Locate the cell with the specified text and output its (X, Y) center coordinate. 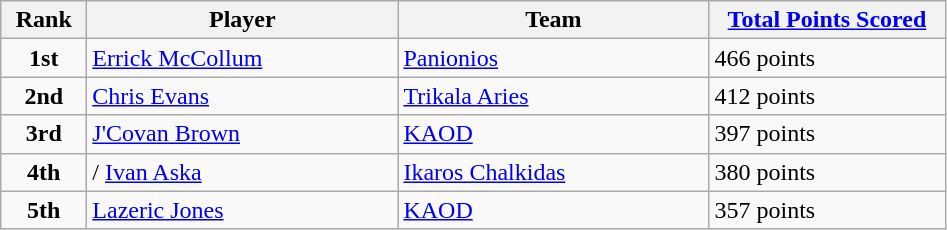
380 points (827, 172)
466 points (827, 58)
Team (554, 20)
412 points (827, 96)
3rd (44, 134)
Ikaros Chalkidas (554, 172)
2nd (44, 96)
Total Points Scored (827, 20)
357 points (827, 210)
Chris Evans (242, 96)
5th (44, 210)
J'Covan Brown (242, 134)
Rank (44, 20)
Lazeric Jones (242, 210)
1st (44, 58)
/ Ivan Aska (242, 172)
4th (44, 172)
Player (242, 20)
Panionios (554, 58)
Errick McCollum (242, 58)
Trikala Aries (554, 96)
397 points (827, 134)
